Locate the cell with the specified text and output its [x, y] center coordinate. 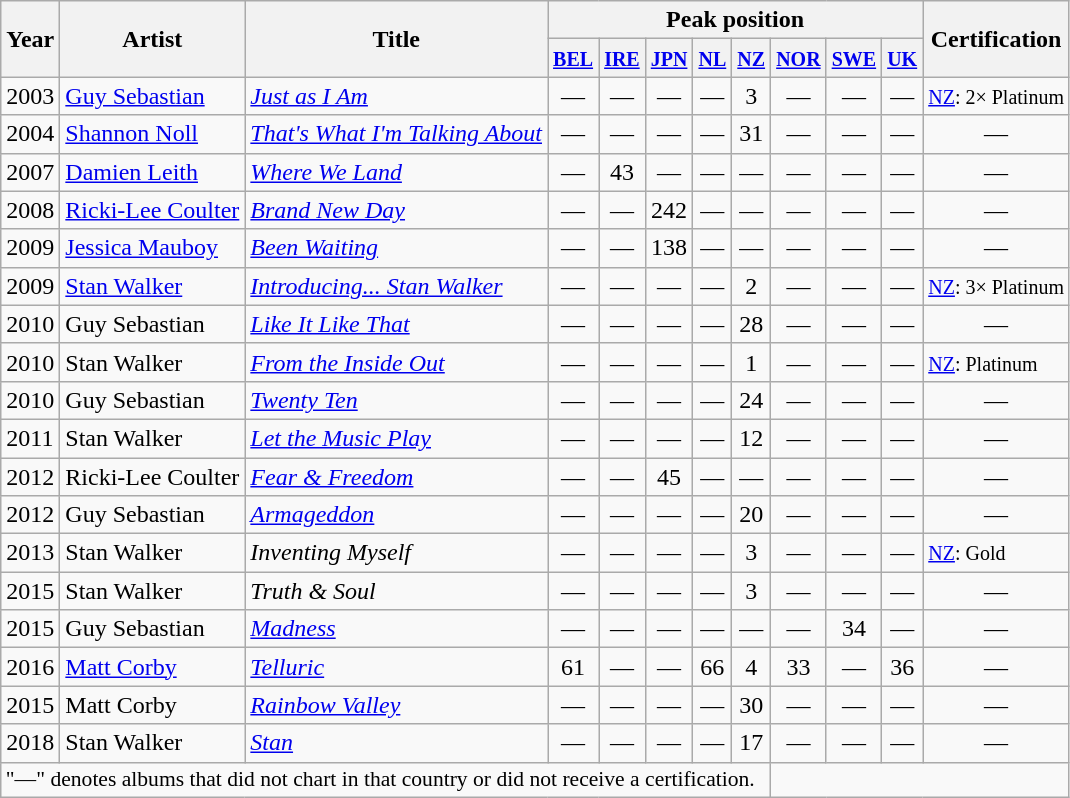
Truth & Soul [396, 591]
31 [752, 134]
2018 [30, 743]
"—" denotes albums that did not chart in that country or did not receive a certification. [386, 780]
NZ: 3× Platinum [996, 286]
Damien Leith [152, 172]
Fear & Freedom [396, 477]
2011 [30, 438]
2007 [30, 172]
Just as I Am [396, 96]
4 [752, 667]
UK [902, 58]
242 [669, 210]
Jessica Mauboy [152, 248]
2004 [30, 134]
36 [902, 667]
Twenty Ten [396, 400]
NZ [752, 58]
SWE [854, 58]
33 [799, 667]
66 [712, 667]
Artist [152, 39]
JPN [669, 58]
34 [854, 629]
138 [669, 248]
Certification [996, 39]
Like It Like That [396, 324]
From the Inside Out [396, 362]
Rainbow Valley [396, 705]
Armageddon [396, 515]
IRE [622, 58]
Peak position [736, 20]
NZ: Platinum [996, 362]
BEL [574, 58]
Telluric [396, 667]
Brand New Day [396, 210]
45 [669, 477]
NZ: Gold [996, 553]
2003 [30, 96]
Been Waiting [396, 248]
Year [30, 39]
Stan [396, 743]
2016 [30, 667]
1 [752, 362]
28 [752, 324]
61 [574, 667]
Inventing Myself [396, 553]
Let the Music Play [396, 438]
NL [712, 58]
2008 [30, 210]
NZ: 2× Platinum [996, 96]
Where We Land [396, 172]
12 [752, 438]
Madness [396, 629]
2013 [30, 553]
Introducing... Stan Walker [396, 286]
Shannon Noll [152, 134]
24 [752, 400]
17 [752, 743]
20 [752, 515]
That's What I'm Talking About [396, 134]
2 [752, 286]
43 [622, 172]
NOR [799, 58]
30 [752, 705]
Title [396, 39]
